Scan for the cell matching the given text and deliver its [x, y] coordinate at center. 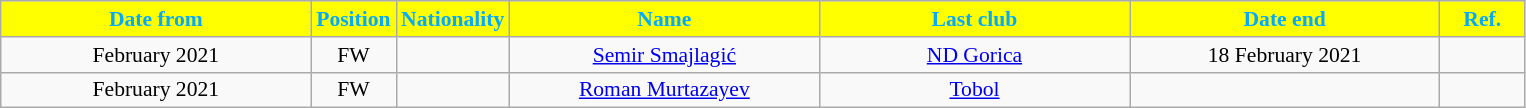
Nationality [452, 19]
Last club [974, 19]
Tobol [974, 90]
18 February 2021 [1285, 55]
ND Gorica [974, 55]
Name [664, 19]
Date from [156, 19]
Ref. [1482, 19]
Roman Murtazayev [664, 90]
Date end [1285, 19]
Semir Smajlagić [664, 55]
Position [354, 19]
